Locate the cell with the specified text and output its [X, Y] center coordinate. 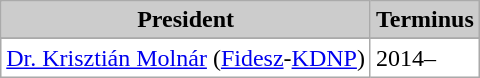
Dr. Krisztián Molnár (Fidesz-KDNP) [186, 58]
Terminus [424, 20]
President [186, 20]
2014– [424, 58]
